Output the [X, Y] coordinate of the center of the cell containing the given text.  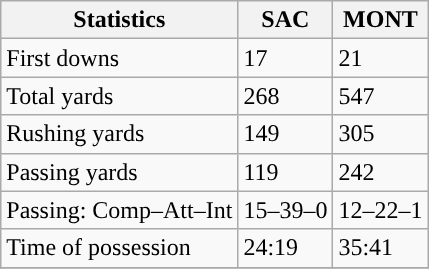
24:19 [286, 248]
35:41 [380, 248]
SAC [286, 20]
15–39–0 [286, 210]
17 [286, 58]
268 [286, 96]
Time of possession [120, 248]
21 [380, 58]
Statistics [120, 20]
Passing yards [120, 172]
547 [380, 96]
Passing: Comp–Att–Int [120, 210]
305 [380, 134]
12–22–1 [380, 210]
149 [286, 134]
First downs [120, 58]
MONT [380, 20]
Rushing yards [120, 134]
119 [286, 172]
Total yards [120, 96]
242 [380, 172]
